Find where the given text appears and provide that cell's center as (x, y) coordinate. 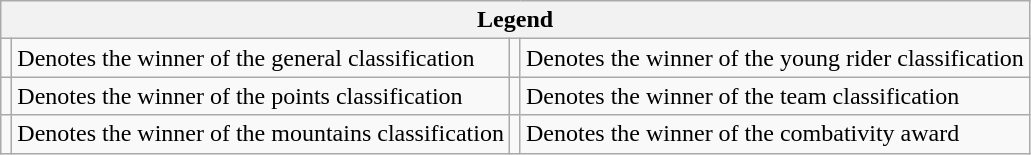
Denotes the winner of the general classification (261, 58)
Denotes the winner of the points classification (261, 96)
Denotes the winner of the young rider classification (774, 58)
Denotes the winner of the team classification (774, 96)
Denotes the winner of the mountains classification (261, 134)
Legend (516, 20)
Denotes the winner of the combativity award (774, 134)
